From the cell containing the given text, extract its center point as [x, y] coordinate. 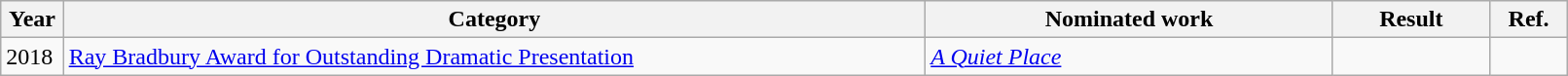
Nominated work [1129, 19]
A Quiet Place [1129, 57]
Ref. [1528, 19]
Year [32, 19]
Category [494, 19]
2018 [32, 57]
Ray Bradbury Award for Outstanding Dramatic Presentation [494, 57]
Result [1411, 19]
